Identify which cell holds the provided text, then report its (X, Y) central coordinate. 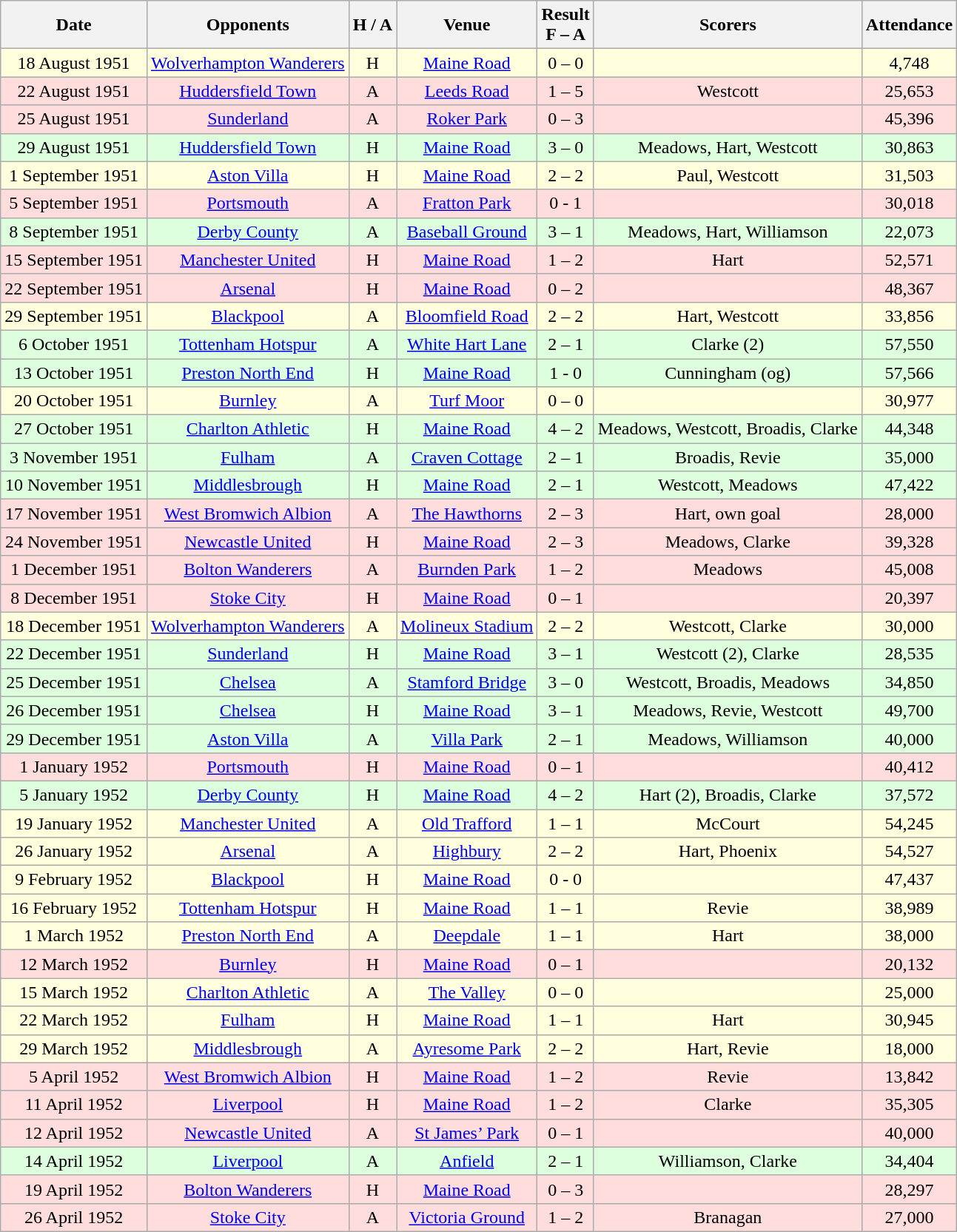
15 September 1951 (74, 260)
Fratton Park (467, 203)
Venue (467, 25)
Hart, Phoenix (728, 852)
Deepdale (467, 936)
Anfield (467, 1161)
13 October 1951 (74, 372)
34,850 (909, 682)
39,328 (909, 542)
28,000 (909, 514)
Williamson, Clarke (728, 1161)
Hart, Westcott (728, 316)
The Hawthorns (467, 514)
40,412 (909, 767)
Highbury (467, 852)
Hart, Revie (728, 1048)
18 August 1951 (74, 63)
18 December 1951 (74, 626)
26 January 1952 (74, 852)
25,000 (909, 992)
1 September 1951 (74, 175)
29 September 1951 (74, 316)
10 November 1951 (74, 485)
Burnden Park (467, 570)
19 April 1952 (74, 1189)
9 February 1952 (74, 880)
27 October 1951 (74, 429)
The Valley (467, 992)
Clarke (728, 1105)
McCourt (728, 824)
30,945 (909, 1020)
26 April 1952 (74, 1217)
34,404 (909, 1161)
5 January 1952 (74, 795)
38,000 (909, 936)
29 March 1952 (74, 1048)
22 December 1951 (74, 654)
Meadows, Hart, Westcott (728, 147)
Paul, Westcott (728, 175)
Meadows, Clarke (728, 542)
12 March 1952 (74, 964)
35,305 (909, 1105)
Hart (2), Broadis, Clarke (728, 795)
Stamford Bridge (467, 682)
6 October 1951 (74, 344)
28,535 (909, 654)
Meadows, Williamson (728, 738)
30,000 (909, 626)
Villa Park (467, 738)
0 - 1 (565, 203)
Westcott, Clarke (728, 626)
20 October 1951 (74, 401)
30,863 (909, 147)
22 September 1951 (74, 288)
31,503 (909, 175)
5 September 1951 (74, 203)
Ayresome Park (467, 1048)
57,550 (909, 344)
0 - 0 (565, 880)
Cunningham (og) (728, 372)
Westcott, Meadows (728, 485)
Roker Park (467, 119)
22 August 1951 (74, 91)
26 December 1951 (74, 710)
4,748 (909, 63)
54,527 (909, 852)
Old Trafford (467, 824)
24 November 1951 (74, 542)
49,700 (909, 710)
47,437 (909, 880)
Westcott (2), Clarke (728, 654)
H / A (372, 25)
25,653 (909, 91)
Molineux Stadium (467, 626)
Bloomfield Road (467, 316)
Clarke (2) (728, 344)
Hart, own goal (728, 514)
8 September 1951 (74, 232)
Meadows, Hart, Williamson (728, 232)
35,000 (909, 457)
11 April 1952 (74, 1105)
ResultF – A (565, 25)
14 April 1952 (74, 1161)
0 – 2 (565, 288)
30,018 (909, 203)
12 April 1952 (74, 1133)
St James’ Park (467, 1133)
1 - 0 (565, 372)
3 November 1951 (74, 457)
27,000 (909, 1217)
52,571 (909, 260)
48,367 (909, 288)
19 January 1952 (74, 824)
Turf Moor (467, 401)
20,132 (909, 964)
47,422 (909, 485)
29 August 1951 (74, 147)
17 November 1951 (74, 514)
45,396 (909, 119)
15 March 1952 (74, 992)
Branagan (728, 1217)
Date (74, 25)
25 August 1951 (74, 119)
1 January 1952 (74, 767)
18,000 (909, 1048)
33,856 (909, 316)
29 December 1951 (74, 738)
38,989 (909, 908)
Opponents (247, 25)
22,073 (909, 232)
22 March 1952 (74, 1020)
Westcott, Broadis, Meadows (728, 682)
Baseball Ground (467, 232)
16 February 1952 (74, 908)
57,566 (909, 372)
25 December 1951 (74, 682)
Meadows (728, 570)
30,977 (909, 401)
13,842 (909, 1077)
54,245 (909, 824)
Meadows, Westcott, Broadis, Clarke (728, 429)
1 March 1952 (74, 936)
28,297 (909, 1189)
44,348 (909, 429)
45,008 (909, 570)
1 December 1951 (74, 570)
Meadows, Revie, Westcott (728, 710)
Craven Cottage (467, 457)
8 December 1951 (74, 598)
37,572 (909, 795)
Victoria Ground (467, 1217)
5 April 1952 (74, 1077)
20,397 (909, 598)
Westcott (728, 91)
White Hart Lane (467, 344)
1 – 5 (565, 91)
Attendance (909, 25)
Broadis, Revie (728, 457)
Scorers (728, 25)
Leeds Road (467, 91)
